Search for the cell housing the specified text and yield its [X, Y] center coordinate. 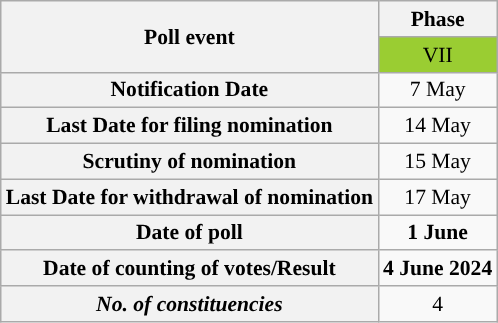
4 [438, 304]
Date of counting of votes/Result [190, 268]
VII [438, 54]
Scrutiny of nomination [190, 161]
Date of poll [190, 232]
4 June 2024 [438, 268]
Phase [438, 19]
15 May [438, 161]
Last Date for filing nomination [190, 126]
Last Date for withdrawal of nomination [190, 197]
14 May [438, 126]
7 May [438, 90]
1 June [438, 232]
Poll event [190, 36]
17 May [438, 197]
Notification Date [190, 90]
No. of constituencies [190, 304]
